Detect which cell encompasses the target text, then output its (x, y) center coordinate. 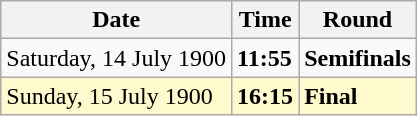
Sunday, 15 July 1900 (116, 96)
Final (358, 96)
Date (116, 20)
Round (358, 20)
16:15 (266, 96)
Time (266, 20)
Semifinals (358, 58)
11:55 (266, 58)
Saturday, 14 July 1900 (116, 58)
